Determine the (x, y) coordinate at the center of the cell enclosing the given text.  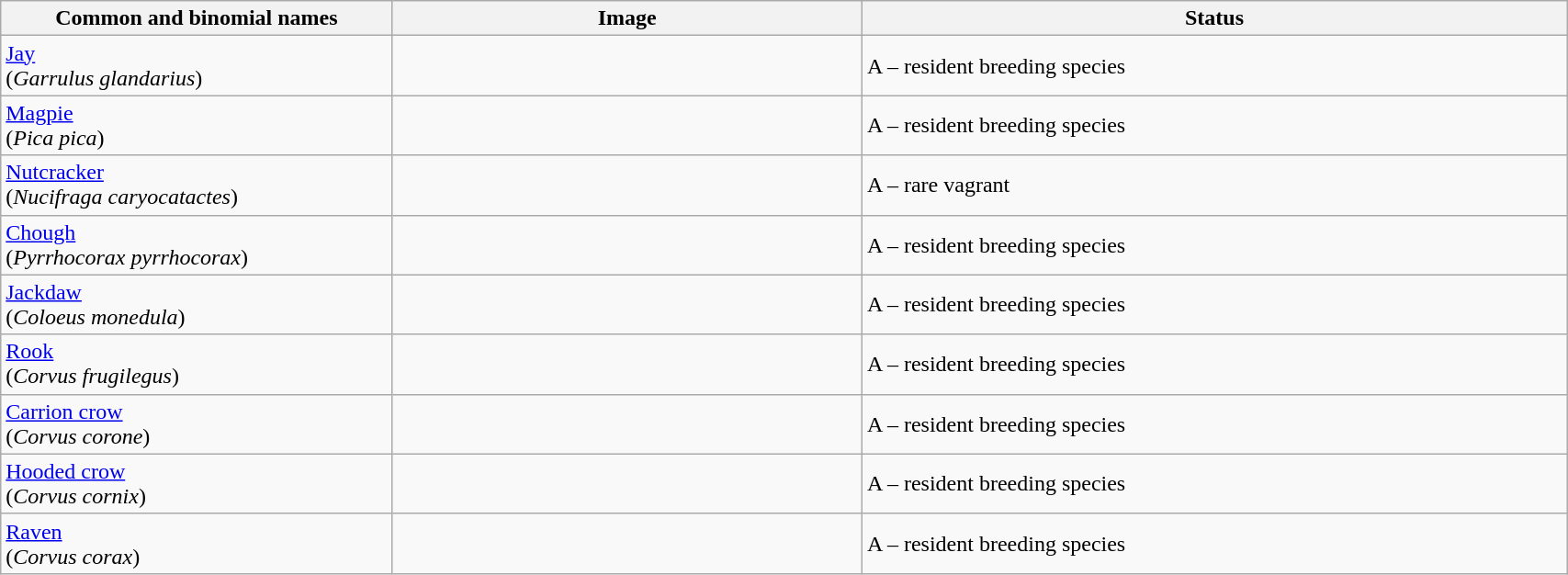
Chough(Pyrrhocorax pyrrhocorax) (197, 244)
Common and binomial names (197, 18)
Rook(Corvus frugilegus) (197, 364)
Magpie(Pica pica) (197, 125)
A – rare vagrant (1214, 186)
Carrion crow(Corvus corone) (197, 424)
Image (626, 18)
Nutcracker(Nucifraga caryocatactes) (197, 186)
Jackdaw(Coloeus monedula) (197, 305)
Status (1214, 18)
Raven(Corvus corax) (197, 544)
Jay(Garrulus glandarius) (197, 66)
Hooded crow(Corvus cornix) (197, 483)
